Detect which cell encompasses the target text, then output its [x, y] center coordinate. 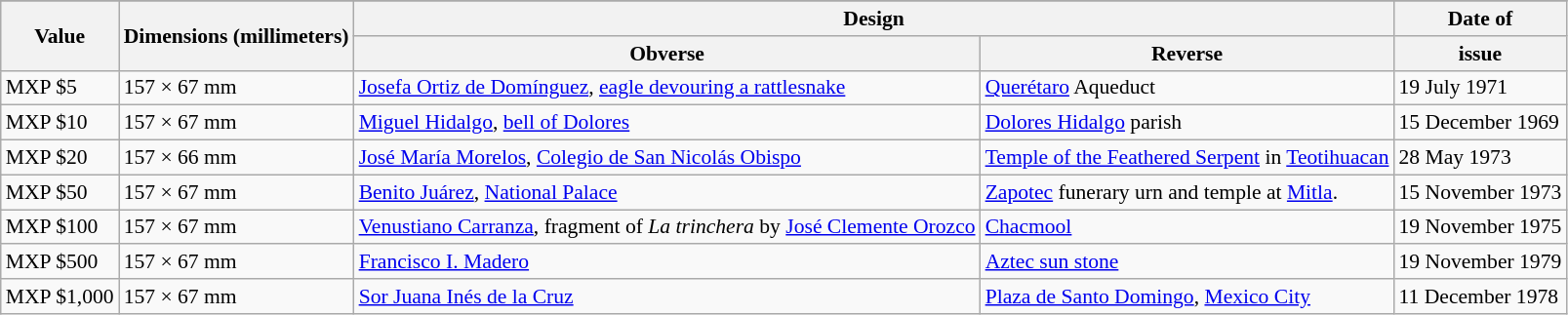
MXP $10 [60, 123]
Josefa Ortiz de Domínguez, eagle devouring a rattlesnake [667, 88]
Querétaro Aqueduct [1187, 88]
MXP $20 [60, 158]
issue [1481, 54]
Date of [1481, 19]
Zapotec funerary urn and temple at Mitla. [1187, 192]
Miguel Hidalgo, bell of Dolores [667, 123]
Dimensions (millimeters) [236, 35]
Venustiano Carranza, fragment of La trinchera by José Clemente Orozco [667, 227]
Plaza de Santo Domingo, Mexico City [1187, 296]
Reverse [1187, 54]
15 December 1969 [1481, 123]
19 July 1971 [1481, 88]
Chacmool [1187, 227]
28 May 1973 [1481, 158]
MXP $5 [60, 88]
Aztec sun stone [1187, 262]
MXP $1,000 [60, 296]
MXP $500 [60, 262]
Sor Juana Inés de la Cruz [667, 296]
Obverse [667, 54]
11 December 1978 [1481, 296]
19 November 1979 [1481, 262]
Dolores Hidalgo parish [1187, 123]
Temple of the Feathered Serpent in Teotihuacan [1187, 158]
MXP $100 [60, 227]
MXP $50 [60, 192]
15 November 1973 [1481, 192]
Value [60, 35]
Francisco I. Madero [667, 262]
Design [874, 19]
157 × 66 mm [236, 158]
Benito Juárez, National Palace [667, 192]
19 November 1975 [1481, 227]
José María Morelos, Colegio de San Nicolás Obispo [667, 158]
